Identify which cell holds the provided text, then report its (X, Y) central coordinate. 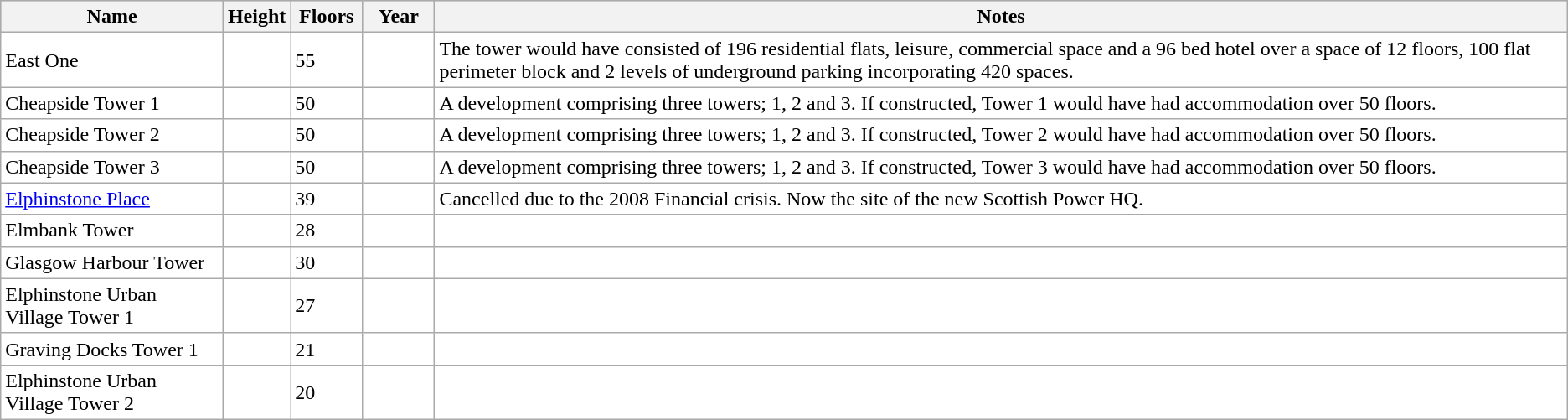
Elphinstone Urban Village Tower 1 (112, 305)
39 (327, 199)
Notes (1001, 17)
21 (327, 349)
27 (327, 305)
55 (327, 60)
A development comprising three towers; 1, 2 and 3. If constructed, Tower 2 would have had accommodation over 50 floors. (1001, 135)
A development comprising three towers; 1, 2 and 3. If constructed, Tower 3 would have had accommodation over 50 floors. (1001, 167)
Elphinstone Place (112, 199)
Glasgow Harbour Tower (112, 262)
20 (327, 392)
Elmbank Tower (112, 231)
30 (327, 262)
A development comprising three towers; 1, 2 and 3. If constructed, Tower 1 would have had accommodation over 50 floors. (1001, 103)
Cheapside Tower 3 (112, 167)
Floors (327, 17)
Graving Docks Tower 1 (112, 349)
28 (327, 231)
Cheapside Tower 1 (112, 103)
Year (399, 17)
Elphinstone Urban Village Tower 2 (112, 392)
Height (256, 17)
Cheapside Tower 2 (112, 135)
Name (112, 17)
East One (112, 60)
Cancelled due to the 2008 Financial crisis. Now the site of the new Scottish Power HQ. (1001, 199)
